Determine the (x, y) coordinate at the center of the cell enclosing the given text.  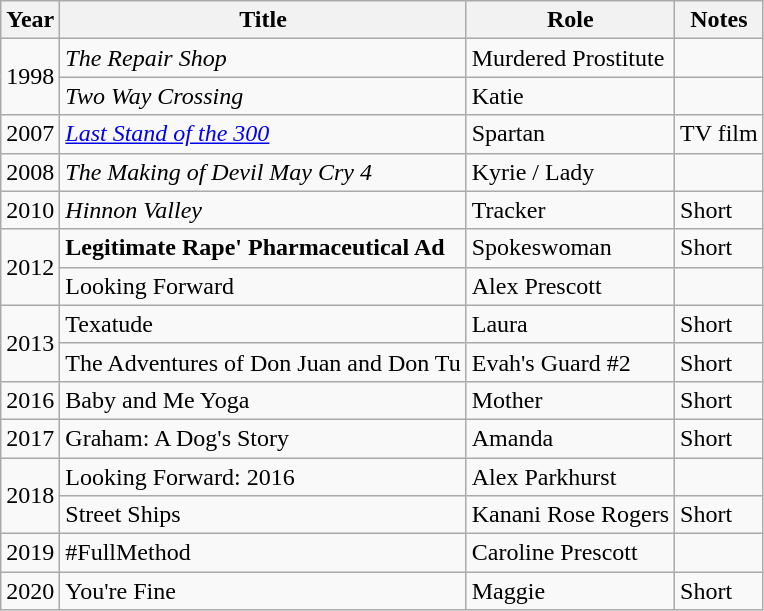
#FullMethod (263, 553)
Caroline Prescott (570, 553)
Two Way Crossing (263, 96)
TV film (720, 134)
Looking Forward (263, 286)
2012 (30, 267)
Baby and Me Yoga (263, 400)
Year (30, 20)
Katie (570, 96)
1998 (30, 77)
Kyrie / Lady (570, 172)
Title (263, 20)
The Making of Devil May Cry 4 (263, 172)
Maggie (570, 591)
Spokeswoman (570, 248)
Notes (720, 20)
Tracker (570, 210)
Evah's Guard #2 (570, 362)
You're Fine (263, 591)
Looking Forward: 2016 (263, 477)
Alex Parkhurst (570, 477)
Texatude (263, 324)
Graham: A Dog's Story (263, 438)
Laura (570, 324)
2013 (30, 343)
2020 (30, 591)
Amanda (570, 438)
Murdered Prostitute (570, 58)
Role (570, 20)
Last Stand of the 300 (263, 134)
Alex Prescott (570, 286)
2007 (30, 134)
Spartan (570, 134)
2017 (30, 438)
2010 (30, 210)
Mother (570, 400)
The Repair Shop (263, 58)
2016 (30, 400)
2019 (30, 553)
Kanani Rose Rogers (570, 515)
The Adventures of Don Juan and Don Tu (263, 362)
Legitimate Rape' Pharmaceutical Ad (263, 248)
2018 (30, 496)
2008 (30, 172)
Hinnon Valley (263, 210)
Street Ships (263, 515)
